Return (x, y) of the center of cell containing provided text 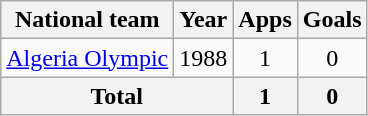
1988 (204, 58)
Goals (332, 20)
Apps (265, 20)
Total (117, 96)
Year (204, 20)
National team (88, 20)
Algeria Olympic (88, 58)
